Determine the (x, y) coordinate at the center of the cell enclosing the given text.  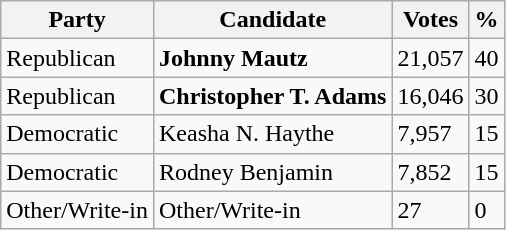
Party (78, 20)
7,957 (430, 134)
27 (430, 210)
21,057 (430, 58)
40 (486, 58)
% (486, 20)
30 (486, 96)
7,852 (430, 172)
Johnny Mautz (272, 58)
16,046 (430, 96)
Rodney Benjamin (272, 172)
Keasha N. Haythe (272, 134)
Christopher T. Adams (272, 96)
Candidate (272, 20)
0 (486, 210)
Votes (430, 20)
